Locate the cell with the specified text and output its (x, y) center coordinate. 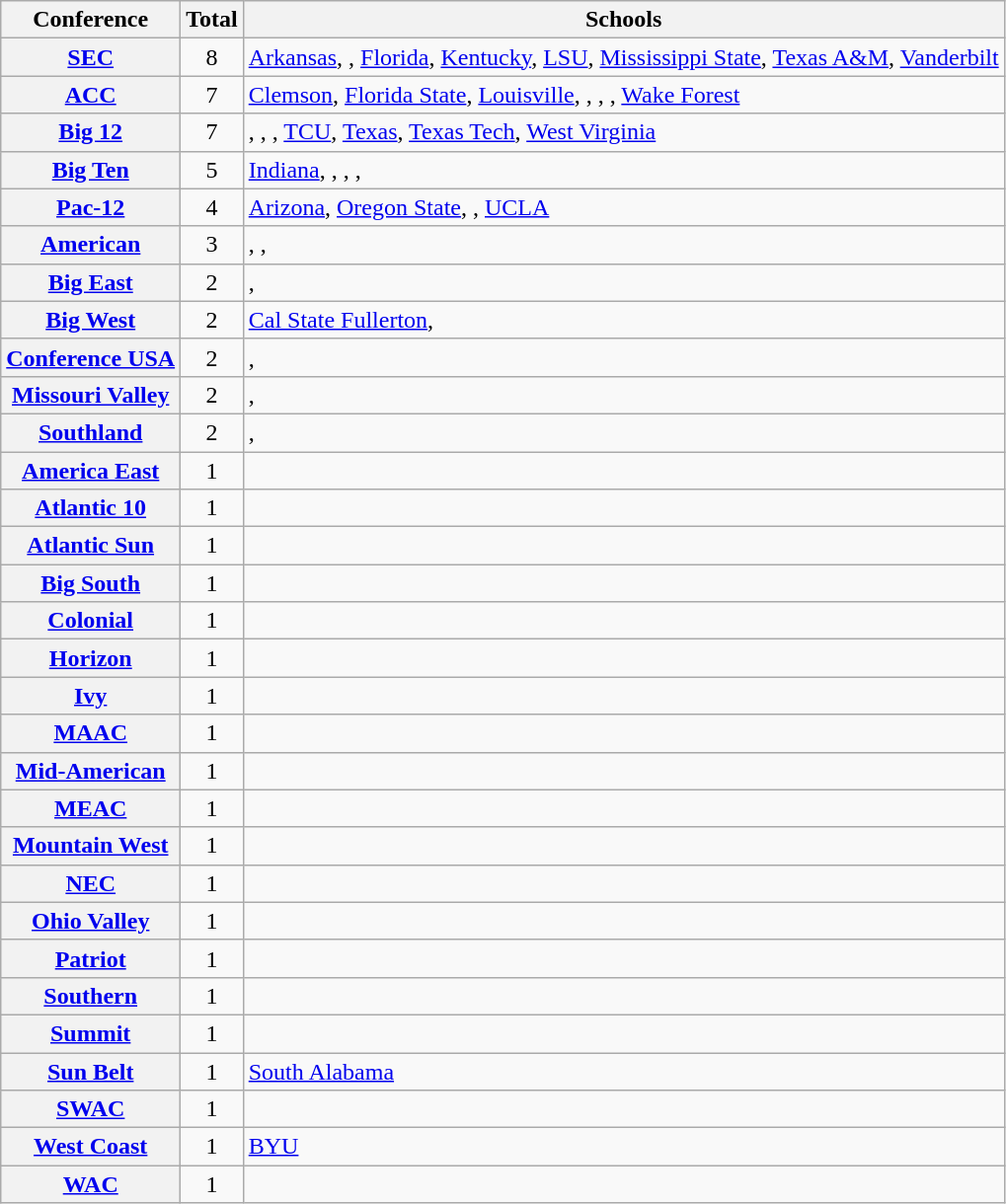
Mountain West (91, 846)
5 (212, 170)
Summit (91, 1033)
, , (624, 245)
Big West (91, 320)
Mid-American (91, 771)
Arizona, Oregon State, , UCLA (624, 207)
WAC (91, 1184)
ACC (91, 95)
NEC (91, 883)
SEC (91, 57)
Big Ten (91, 170)
Atlantic Sun (91, 546)
Horizon (91, 658)
Atlantic 10 (91, 508)
SWAC (91, 1109)
Missouri Valley (91, 395)
American (91, 245)
MAAC (91, 733)
BYU (624, 1147)
, , , TCU, Texas, Texas Tech, West Virginia (624, 132)
3 (212, 245)
MEAC (91, 808)
Big 12 (91, 132)
Schools (624, 20)
Patriot (91, 958)
Southern (91, 996)
Indiana, , , , (624, 170)
Clemson, Florida State, Louisville, , , , Wake Forest (624, 95)
Ivy (91, 696)
Big South (91, 583)
America East (91, 471)
4 (212, 207)
Arkansas, , Florida, Kentucky, LSU, Mississippi State, Texas A&M, Vanderbilt (624, 57)
South Alabama (624, 1071)
Conference USA (91, 357)
Ohio Valley (91, 921)
8 (212, 57)
Pac-12 (91, 207)
Southland (91, 432)
Cal State Fullerton, (624, 320)
Total (212, 20)
Colonial (91, 621)
Conference (91, 20)
Big East (91, 282)
West Coast (91, 1147)
Sun Belt (91, 1071)
